Find where the given text appears and provide that cell's center as (x, y) coordinate. 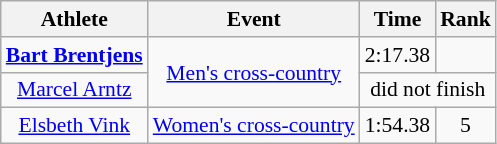
Athlete (74, 19)
Bart Brentjens (74, 55)
1:54.38 (398, 126)
did not finish (428, 90)
Elsbeth Vink (74, 126)
Marcel Arntz (74, 90)
Women's cross-country (254, 126)
Men's cross-country (254, 72)
2:17.38 (398, 55)
Rank (466, 19)
Event (254, 19)
Time (398, 19)
5 (466, 126)
